For the text-containing cell, return its midpoint in [x, y] coordinate format. 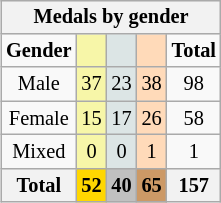
58 [194, 118]
17 [122, 118]
157 [194, 185]
Female [38, 118]
38 [152, 84]
Mixed [38, 152]
37 [91, 84]
Medals by gender [111, 17]
15 [91, 118]
Male [38, 84]
52 [91, 185]
40 [122, 185]
23 [122, 84]
98 [194, 84]
26 [152, 118]
65 [152, 185]
Gender [38, 51]
